Search for the cell housing the specified text and yield its [X, Y] center coordinate. 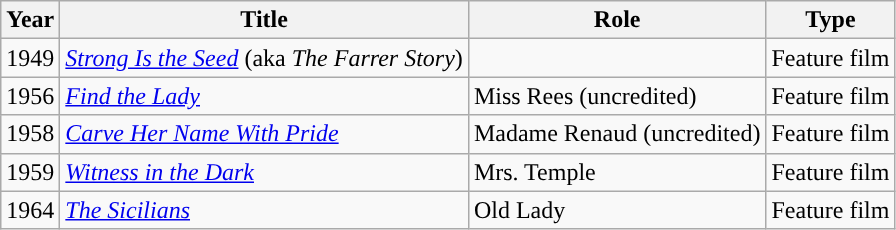
Mrs. Temple [617, 172]
The Sicilians [264, 210]
1949 [30, 58]
Strong Is the Seed (aka The Farrer Story) [264, 58]
Role [617, 20]
Old Lady [617, 210]
Miss Rees (uncredited) [617, 96]
Title [264, 20]
Find the Lady [264, 96]
Witness in the Dark [264, 172]
1956 [30, 96]
Year [30, 20]
1958 [30, 134]
1959 [30, 172]
Carve Her Name With Pride [264, 134]
1964 [30, 210]
Madame Renaud (uncredited) [617, 134]
Type [830, 20]
